Determine the (X, Y) coordinate at the center of the cell enclosing the given text.  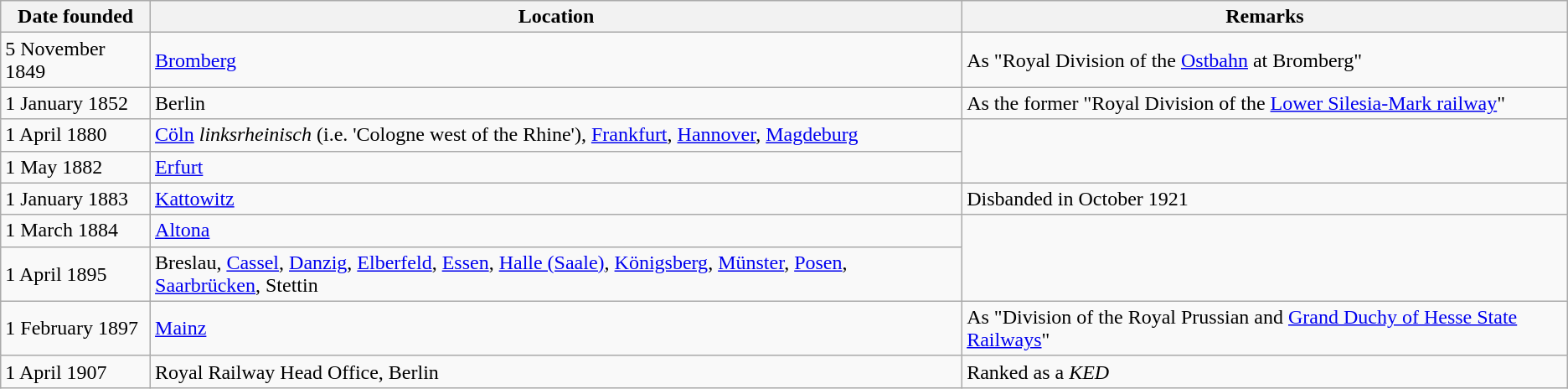
1 February 1897 (75, 329)
As "Royal Division of the Ostbahn at Bromberg" (1265, 60)
Disbanded in October 1921 (1265, 199)
As "Division of the Royal Prussian and Grand Duchy of Hesse State Railways" (1265, 329)
Erfurt (556, 167)
Date founded (75, 17)
Mainz (556, 329)
1 April 1880 (75, 135)
5 November 1849 (75, 60)
Altona (556, 231)
1 March 1884 (75, 231)
1 May 1882 (75, 167)
Breslau, Cassel, Danzig, Elberfeld, Essen, Halle (Saale), Königsberg, Münster, Posen, Saarbrücken, Stettin (556, 273)
Ranked as a KED (1265, 371)
Bromberg (556, 60)
Kattowitz (556, 199)
Remarks (1265, 17)
Berlin (556, 103)
1 January 1883 (75, 199)
Royal Railway Head Office, Berlin (556, 371)
1 April 1895 (75, 273)
1 April 1907 (75, 371)
As the former "Royal Division of the Lower Silesia-Mark railway" (1265, 103)
Cöln linksrheinisch (i.e. 'Cologne west of the Rhine'), Frankfurt, Hannover, Magdeburg (556, 135)
Location (556, 17)
1 January 1852 (75, 103)
